Return the (x, y) coordinate for the center point of the cell that contains the specified text.  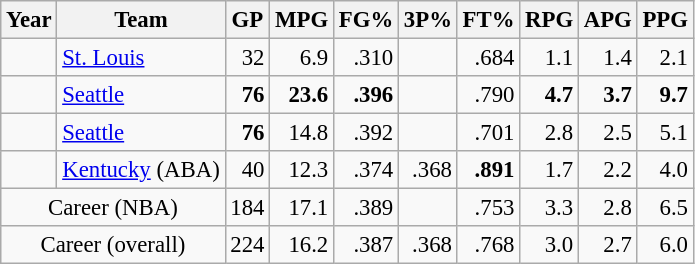
Career (NBA) (113, 208)
1.4 (608, 58)
3.3 (550, 208)
Kentucky (ABA) (141, 170)
FT% (488, 20)
.701 (488, 133)
40 (248, 170)
.768 (488, 245)
.310 (366, 58)
1.1 (550, 58)
.790 (488, 95)
2.1 (665, 58)
St. Louis (141, 58)
.374 (366, 170)
Career (overall) (113, 245)
6.9 (302, 58)
16.2 (302, 245)
2.2 (608, 170)
.684 (488, 58)
.753 (488, 208)
.891 (488, 170)
.389 (366, 208)
17.1 (302, 208)
14.8 (302, 133)
3P% (428, 20)
.396 (366, 95)
Year (29, 20)
23.6 (302, 95)
3.0 (550, 245)
Team (141, 20)
2.7 (608, 245)
184 (248, 208)
9.7 (665, 95)
4.0 (665, 170)
32 (248, 58)
PPG (665, 20)
5.1 (665, 133)
6.5 (665, 208)
GP (248, 20)
FG% (366, 20)
APG (608, 20)
3.7 (608, 95)
RPG (550, 20)
2.5 (608, 133)
.387 (366, 245)
12.3 (302, 170)
1.7 (550, 170)
6.0 (665, 245)
.392 (366, 133)
MPG (302, 20)
224 (248, 245)
4.7 (550, 95)
